Determine the [x, y] coordinate at the center of the cell enclosing the given text.  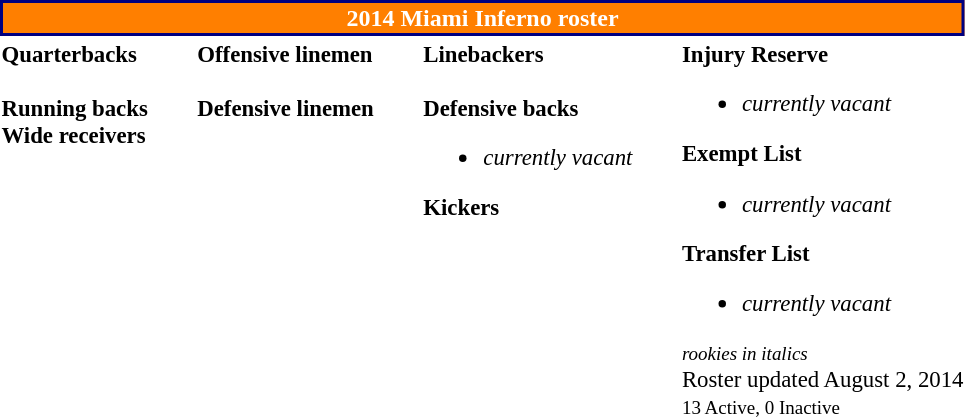
2014 Miami Inferno roster [482, 18]
